Find where the given text appears and provide that cell's center as [X, Y] coordinate. 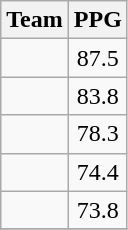
PPG [98, 20]
83.8 [98, 96]
78.3 [98, 134]
74.4 [98, 172]
Team [35, 20]
87.5 [98, 58]
73.8 [98, 210]
